From the cell containing the given text, extract its center point as [x, y] coordinate. 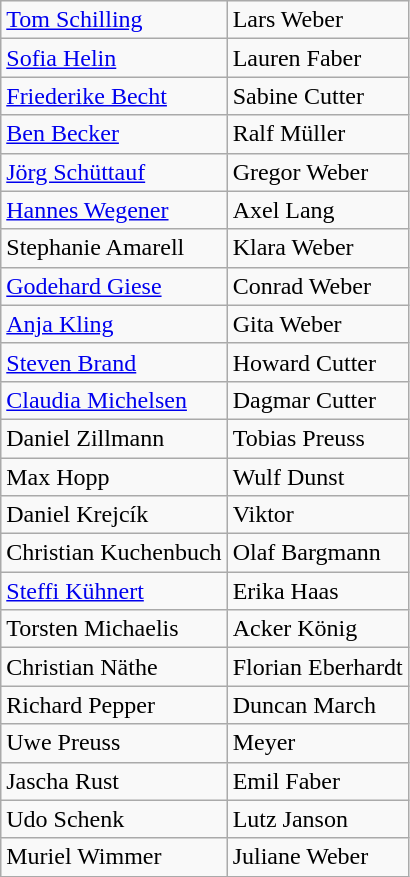
Conrad Weber [318, 286]
Juliane Weber [318, 857]
Dagmar Cutter [318, 400]
Howard Cutter [318, 362]
Klara Weber [318, 248]
Torsten Michaelis [114, 629]
Lauren Faber [318, 58]
Claudia Michelsen [114, 400]
Hannes Wegener [114, 210]
Ben Becker [114, 134]
Viktor [318, 515]
Lars Weber [318, 20]
Sabine Cutter [318, 96]
Steven Brand [114, 362]
Emil Faber [318, 781]
Christian Näthe [114, 667]
Steffi Kühnert [114, 591]
Stephanie Amarell [114, 248]
Christian Kuchenbuch [114, 553]
Duncan March [318, 705]
Uwe Preuss [114, 743]
Gita Weber [318, 324]
Meyer [318, 743]
Jascha Rust [114, 781]
Jörg Schüttauf [114, 172]
Sofia Helin [114, 58]
Daniel Krejcík [114, 515]
Tom Schilling [114, 20]
Gregor Weber [318, 172]
Friederike Becht [114, 96]
Ralf Müller [318, 134]
Godehard Giese [114, 286]
Anja Kling [114, 324]
Tobias Preuss [318, 438]
Lutz Janson [318, 819]
Daniel Zillmann [114, 438]
Axel Lang [318, 210]
Acker König [318, 629]
Udo Schenk [114, 819]
Richard Pepper [114, 705]
Florian Eberhardt [318, 667]
Wulf Dunst [318, 477]
Olaf Bargmann [318, 553]
Muriel Wimmer [114, 857]
Max Hopp [114, 477]
Erika Haas [318, 591]
